Extract the (X, Y) coordinate from the center of the cell holding the provided text.  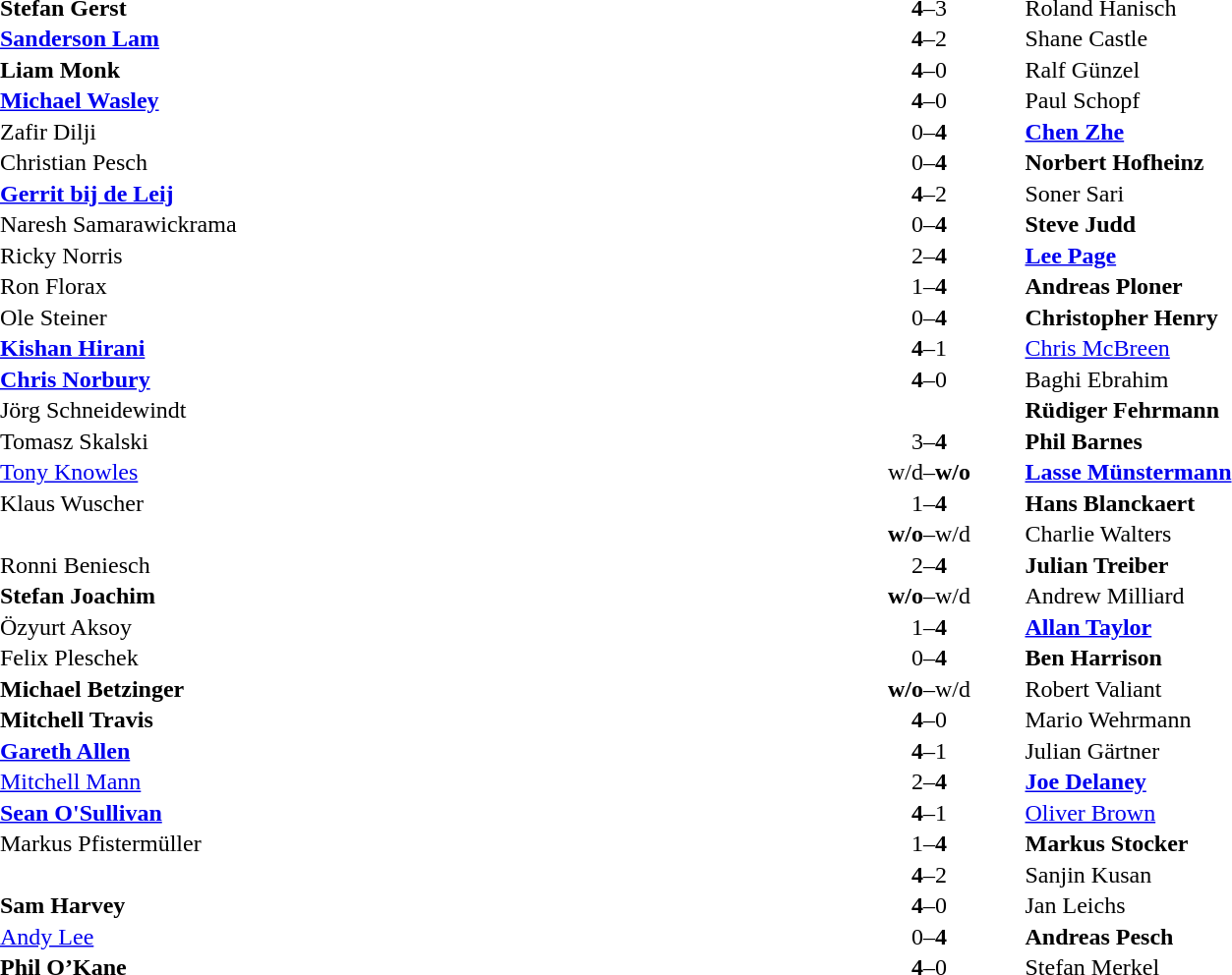
3–4 (928, 441)
w/d–w/o (928, 473)
